Provide the (X, Y) coordinate of the cell's center where the given text is located.  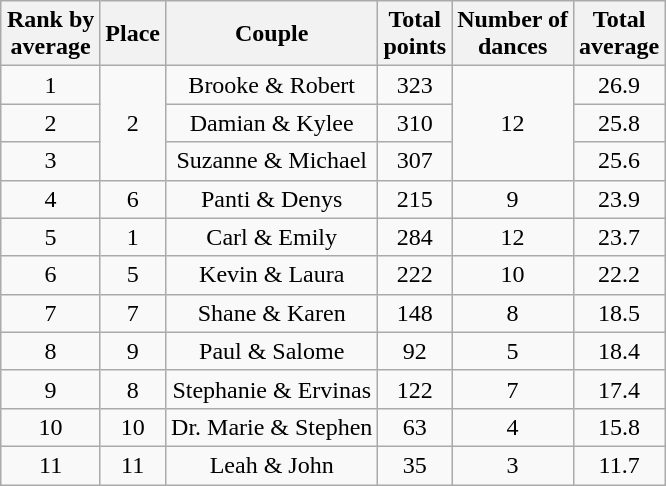
63 (415, 427)
15.8 (620, 427)
23.9 (620, 199)
Place (133, 34)
23.7 (620, 237)
92 (415, 351)
122 (415, 389)
284 (415, 237)
310 (415, 123)
25.6 (620, 161)
Totalpoints (415, 34)
Couple (272, 34)
323 (415, 85)
25.8 (620, 123)
11.7 (620, 465)
Rank byaverage (50, 34)
Carl & Emily (272, 237)
18.5 (620, 313)
Number ofdances (513, 34)
148 (415, 313)
Paul & Salome (272, 351)
17.4 (620, 389)
307 (415, 161)
18.4 (620, 351)
22.2 (620, 275)
35 (415, 465)
26.9 (620, 85)
Damian & Kylee (272, 123)
Panti & Denys (272, 199)
Stephanie & Ervinas (272, 389)
Totalaverage (620, 34)
Kevin & Laura (272, 275)
Dr. Marie & Stephen (272, 427)
Suzanne & Michael (272, 161)
Leah & John (272, 465)
222 (415, 275)
215 (415, 199)
Shane & Karen (272, 313)
Brooke & Robert (272, 85)
